Search for the cell housing the specified text and yield its [X, Y] center coordinate. 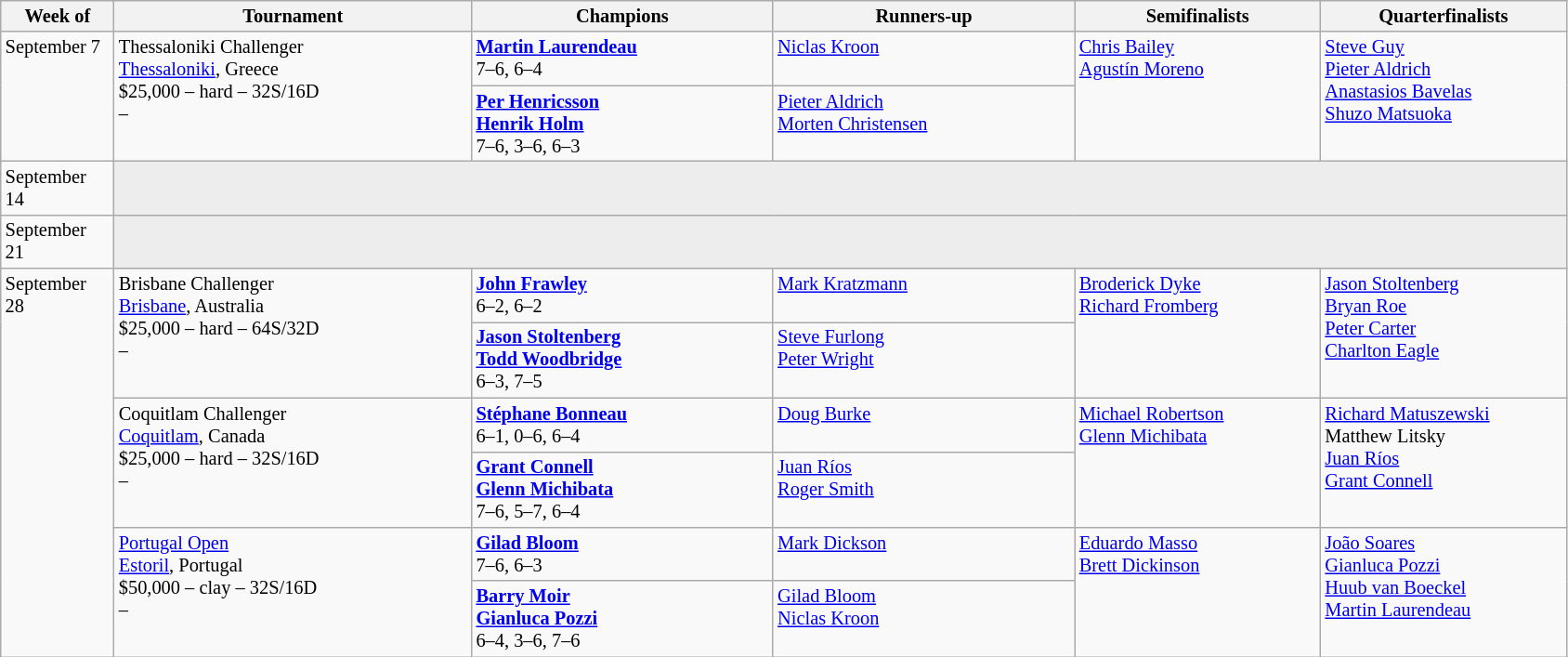
Portugal Open Estoril, Portugal$50,000 – clay – 32S/16D – [294, 591]
Semifinalists [1198, 16]
Gilad Bloom Niclas Kroon [923, 619]
Brisbane Challenger Brisbane, Australia$25,000 – hard – 64S/32D – [294, 333]
Stéphane Bonneau 6–1, 0–6, 6–4 [622, 425]
Grant Connell Glenn Michibata7–6, 5–7, 6–4 [622, 490]
John Frawley 6–2, 6–2 [622, 296]
Pieter Aldrich Morten Christensen [923, 124]
September 21 [58, 242]
Niclas Kroon [923, 59]
Per Henricsson Henrik Holm7–6, 3–6, 6–3 [622, 124]
Mark Dickson [923, 554]
Chris Bailey Agustín Moreno [1198, 97]
Champions [622, 16]
Coquitlam Challenger Coquitlam, Canada$25,000 – hard – 32S/16D – [294, 463]
Eduardo Masso Brett Dickinson [1198, 591]
João Soares Gianluca Pozzi Huub van Boeckel Martin Laurendeau [1444, 591]
Mark Kratzmann [923, 296]
Martin Laurendeau 7–6, 6–4 [622, 59]
Jason Stoltenberg Todd Woodbridge6–3, 7–5 [622, 360]
Quarterfinalists [1444, 16]
Steve Guy Pieter Aldrich Anastasios Bavelas Shuzo Matsuoka [1444, 97]
Jason Stoltenberg Bryan Roe Peter Carter Charlton Eagle [1444, 333]
Richard Matuszewski Matthew Litsky Juan Ríos Grant Connell [1444, 463]
Thessaloniki Challenger Thessaloniki, Greece$25,000 – hard – 32S/16D – [294, 97]
Week of [58, 16]
Doug Burke [923, 425]
Michael Robertson Glenn Michibata [1198, 463]
Steve Furlong Peter Wright [923, 360]
Barry Moir Gianluca Pozzi6–4, 3–6, 7–6 [622, 619]
September 28 [58, 463]
Broderick Dyke Richard Fromberg [1198, 333]
Gilad Bloom 7–6, 6–3 [622, 554]
Juan Ríos Roger Smith [923, 490]
September 7 [58, 97]
September 14 [58, 188]
Runners-up [923, 16]
Tournament [294, 16]
